Identify which cell holds the provided text, then report its [X, Y] central coordinate. 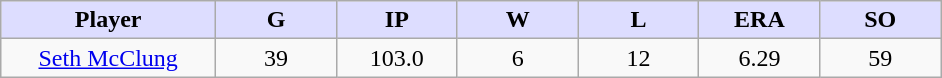
SO [880, 20]
Player [108, 20]
6.29 [760, 58]
Seth McClung [108, 58]
6 [518, 58]
103.0 [396, 58]
G [276, 20]
W [518, 20]
L [638, 20]
ERA [760, 20]
59 [880, 58]
IP [396, 20]
12 [638, 58]
39 [276, 58]
